From the cell containing the given text, extract its center point as (X, Y) coordinate. 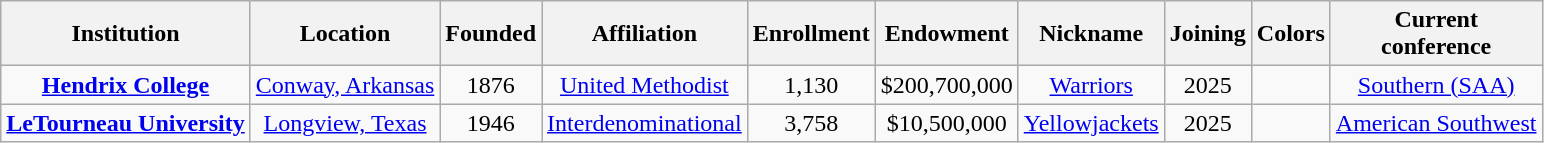
United Methodist (645, 85)
Location (344, 34)
Institution (126, 34)
Currentconference (1436, 34)
1876 (491, 85)
1946 (491, 123)
1,130 (811, 85)
Interdenominational (645, 123)
Southern (SAA) (1436, 85)
Affiliation (645, 34)
Founded (491, 34)
$200,700,000 (946, 85)
3,758 (811, 123)
Yellowjackets (1091, 123)
Longview, Texas (344, 123)
Warriors (1091, 85)
Hendrix College (126, 85)
Endowment (946, 34)
Joining (1208, 34)
Nickname (1091, 34)
LeTourneau University (126, 123)
Conway, Arkansas (344, 85)
American Southwest (1436, 123)
$10,500,000 (946, 123)
Enrollment (811, 34)
Colors (1290, 34)
